Extract the [x, y] coordinate from the center of the cell holding the provided text.  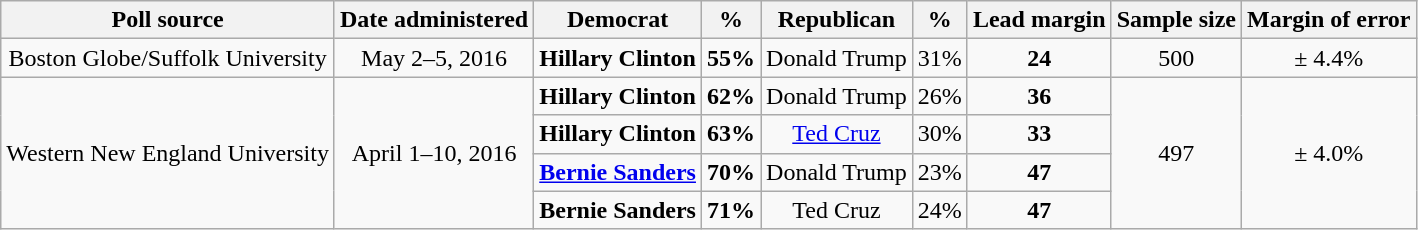
± 4.0% [1328, 153]
Lead margin [1039, 20]
Western New England University [168, 153]
33 [1039, 134]
Date administered [434, 20]
April 1–10, 2016 [434, 153]
Poll source [168, 20]
23% [940, 172]
24 [1039, 58]
70% [730, 172]
Boston Globe/Suffolk University [168, 58]
497 [1176, 153]
31% [940, 58]
71% [730, 210]
Democrat [618, 20]
Margin of error [1328, 20]
Republican [837, 20]
55% [730, 58]
62% [730, 96]
May 2–5, 2016 [434, 58]
63% [730, 134]
26% [940, 96]
24% [940, 210]
Sample size [1176, 20]
30% [940, 134]
500 [1176, 58]
± 4.4% [1328, 58]
36 [1039, 96]
